Scan for the cell matching the given text and deliver its (X, Y) coordinate at center. 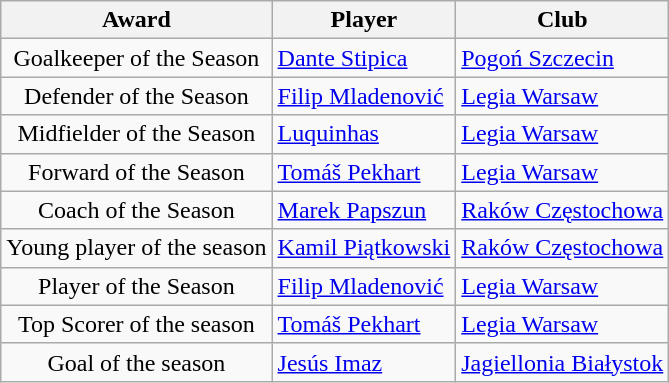
Marek Papszun (364, 210)
Coach of the Season (136, 210)
Player of the Season (136, 286)
Defender of the Season (136, 96)
Kamil Piątkowski (364, 248)
Jagiellonia Białystok (562, 362)
Player (364, 20)
Goal of the season (136, 362)
Pogoń Szczecin (562, 58)
Young player of the season (136, 248)
Forward of the Season (136, 172)
Dante Stipica (364, 58)
Award (136, 20)
Jesús Imaz (364, 362)
Club (562, 20)
Goalkeeper of the Season (136, 58)
Top Scorer of the season (136, 324)
Luquinhas (364, 134)
Midfielder of the Season (136, 134)
